Return the [x, y] coordinate for the center point of the cell that contains the specified text.  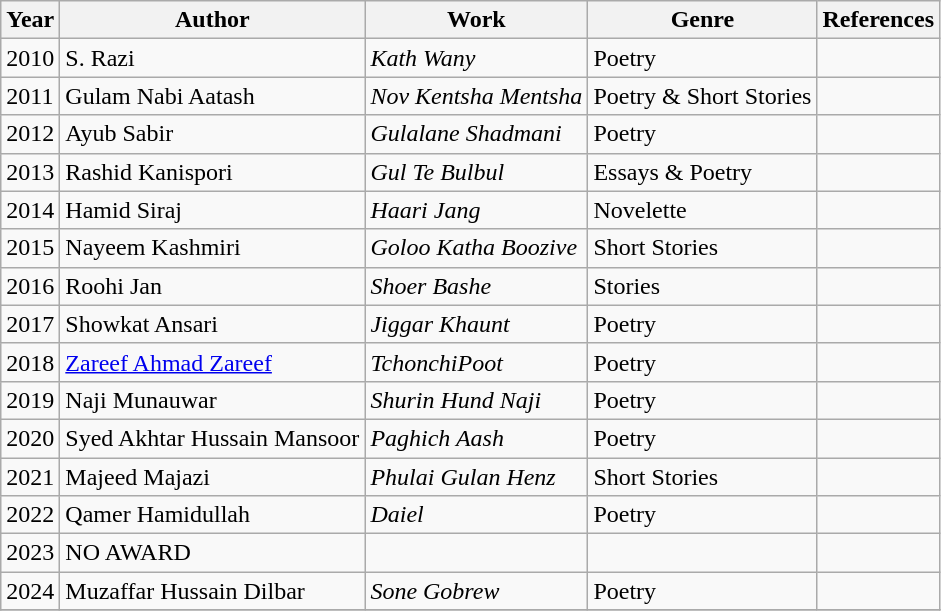
2024 [30, 591]
Ayub Sabir [212, 134]
2019 [30, 400]
2011 [30, 96]
Stories [702, 286]
Shoer Bashe [476, 286]
Jiggar Khaunt [476, 324]
Zareef Ahmad Zareef [212, 362]
Syed Akhtar Hussain Mansoor [212, 438]
Haari Jang [476, 210]
2022 [30, 515]
Gulam Nabi Aatash [212, 96]
NO AWARD [212, 553]
2015 [30, 248]
Nayeem Kashmiri [212, 248]
Phulai Gulan Henz [476, 477]
Gul Te Bulbul [476, 172]
2014 [30, 210]
Showkat Ansari [212, 324]
Goloo Katha Boozive [476, 248]
Work [476, 20]
Rashid Kanispori [212, 172]
2020 [30, 438]
2016 [30, 286]
Poetry & Short Stories [702, 96]
Roohi Jan [212, 286]
2017 [30, 324]
Muzaffar Hussain Dilbar [212, 591]
Author [212, 20]
Nov Kentsha Mentsha [476, 96]
Qamer Hamidullah [212, 515]
References [878, 20]
2018 [30, 362]
S. Razi [212, 58]
Genre [702, 20]
2012 [30, 134]
Novelette [702, 210]
Gulalane Shadmani [476, 134]
TchonchiPoot [476, 362]
Kath Wany [476, 58]
Year [30, 20]
2010 [30, 58]
Shurin Hund Naji [476, 400]
2023 [30, 553]
Sone Gobrew [476, 591]
Majeed Majazi [212, 477]
2013 [30, 172]
Daiel [476, 515]
2021 [30, 477]
Essays & Poetry [702, 172]
Naji Munauwar [212, 400]
Hamid Siraj [212, 210]
Paghich Aash [476, 438]
